Search for the cell housing the specified text and yield its (X, Y) center coordinate. 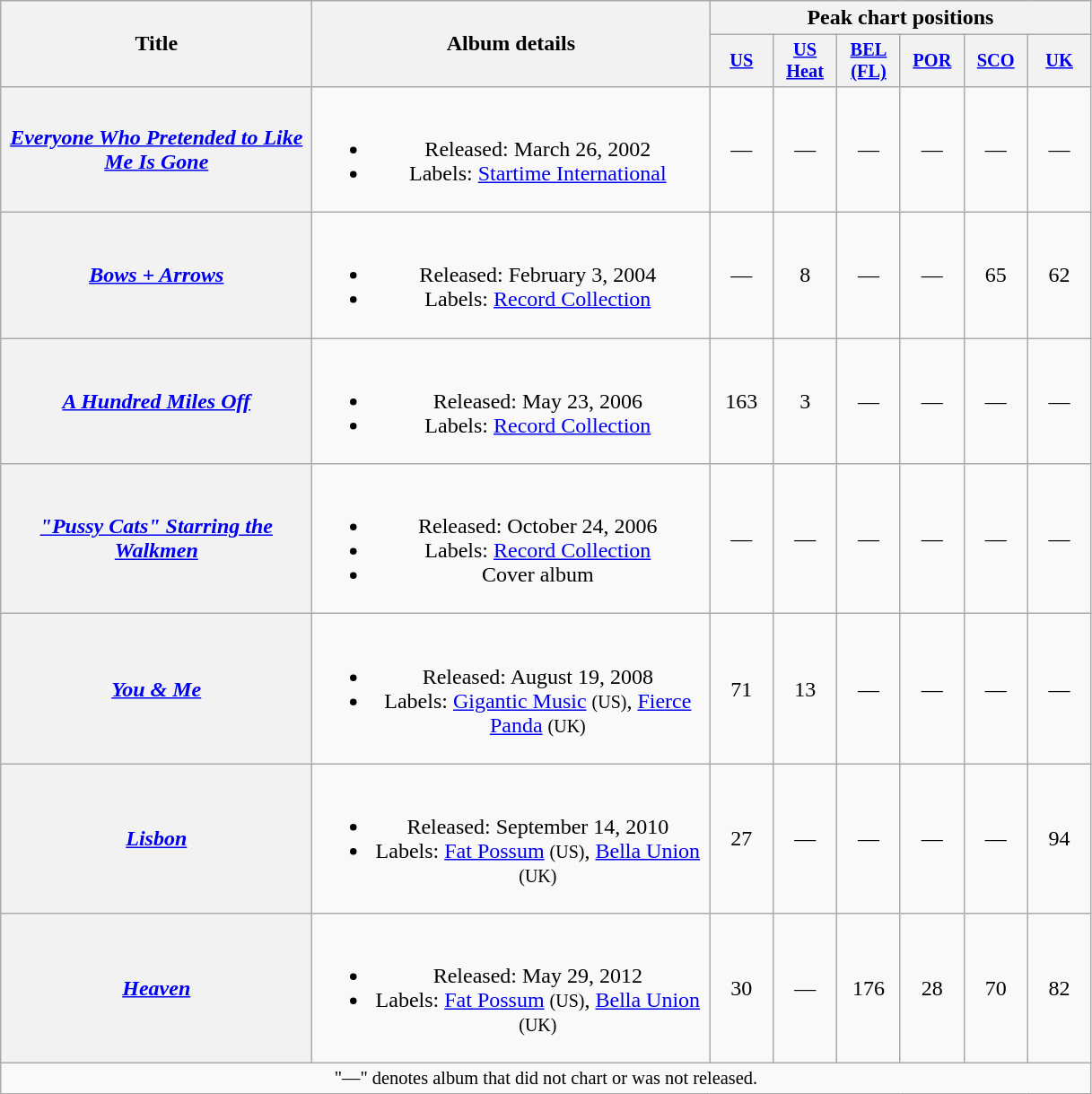
Peak chart positions (901, 18)
USHeat (806, 61)
"—" denotes album that did not chart or was not released. (546, 1079)
62 (1059, 276)
UK (1059, 61)
27 (741, 838)
US (741, 61)
65 (996, 276)
Released: May 29, 2012Labels: Fat Possum (US), Bella Union (UK) (511, 989)
163 (741, 401)
94 (1059, 838)
You & Me (156, 689)
8 (806, 276)
30 (741, 989)
A Hundred Miles Off (156, 401)
Heaven (156, 989)
3 (806, 401)
Released: October 24, 2006Labels: Record CollectionCover album (511, 538)
176 (869, 989)
Title (156, 44)
Released: March 26, 2002Labels: Startime International (511, 149)
28 (931, 989)
SCO (996, 61)
Everyone Who Pretended to Like Me Is Gone (156, 149)
Bows + Arrows (156, 276)
Album details (511, 44)
POR (931, 61)
82 (1059, 989)
BEL(FL) (869, 61)
Released: May 23, 2006Labels: Record Collection (511, 401)
Released: August 19, 2008Labels: Gigantic Music (US), Fierce Panda (UK) (511, 689)
Lisbon (156, 838)
Released: February 3, 2004Labels: Record Collection (511, 276)
13 (806, 689)
71 (741, 689)
Released: September 14, 2010Labels: Fat Possum (US), Bella Union (UK) (511, 838)
"Pussy Cats" Starring the Walkmen (156, 538)
70 (996, 989)
